Scan for the cell matching the given text and deliver its (x, y) coordinate at center. 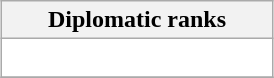
Diplomatic ranks (137, 20)
